For the text-containing cell, return its midpoint in (x, y) coordinate format. 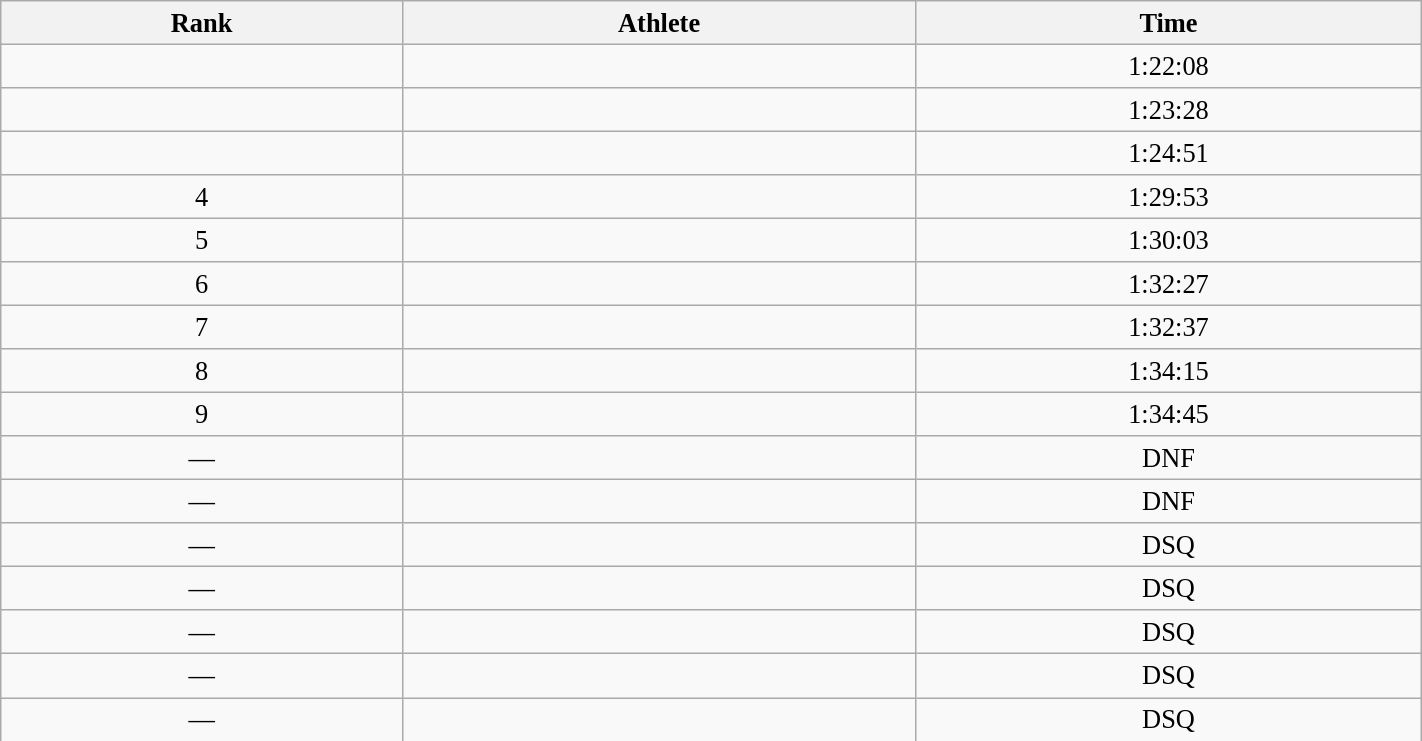
1:23:28 (1169, 109)
1:32:37 (1169, 327)
1:29:53 (1169, 197)
1:34:45 (1169, 414)
7 (202, 327)
1:32:27 (1169, 284)
4 (202, 197)
Rank (202, 22)
5 (202, 240)
6 (202, 284)
8 (202, 371)
1:24:51 (1169, 153)
1:22:08 (1169, 66)
Athlete (658, 22)
9 (202, 414)
Time (1169, 22)
1:34:15 (1169, 371)
1:30:03 (1169, 240)
